Capture the cell that displays the provided text and extract its (X, Y) central coordinate. 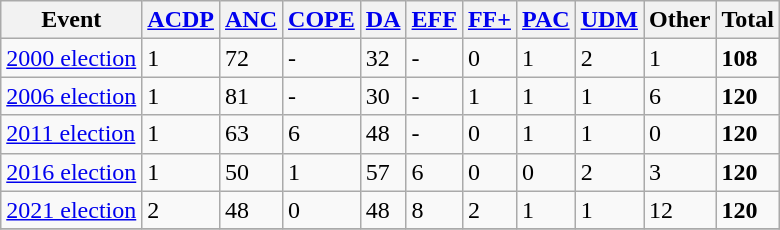
PAC (546, 20)
57 (383, 172)
2011 election (72, 134)
ACDP (181, 20)
2021 election (72, 210)
COPE (322, 20)
30 (383, 96)
72 (250, 58)
63 (250, 134)
ANC (250, 20)
81 (250, 96)
50 (250, 172)
3 (680, 172)
12 (680, 210)
Total (748, 20)
DA (383, 20)
32 (383, 58)
8 (434, 210)
2016 election (72, 172)
2006 election (72, 96)
Other (680, 20)
2000 election (72, 58)
FF+ (489, 20)
108 (748, 58)
EFF (434, 20)
Event (72, 20)
UDM (609, 20)
